Provide the (x, y) coordinate of the cell's center where the given text is located.  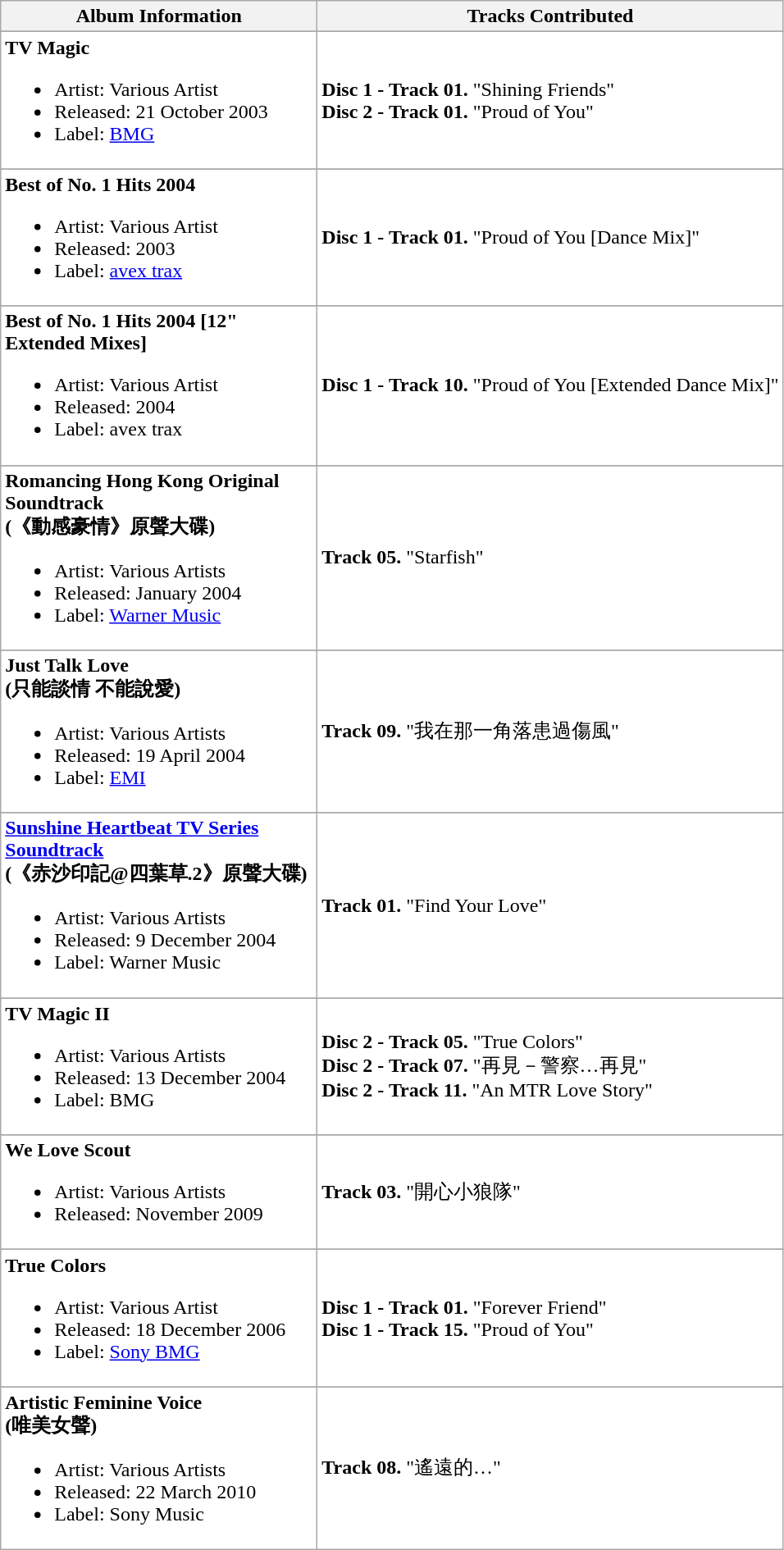
Sunshine Heartbeat TV Series Soundtrack(《赤沙印記@四葉草.2》原聲大碟)Artist: Various ArtistsReleased: 9 December 2004Label: Warner Music (159, 905)
Artistic Feminine Voice(唯美女聲)Artist: Various ArtistsReleased: 22 March 2010Label: Sony Music (159, 1468)
Disc 2 - Track 05. "True Colors"Disc 2 - Track 07. "再見－警察…再見"Disc 2 - Track 11. "An MTR Love Story" (550, 1066)
TV Magic IIArtist: Various ArtistsReleased: 13 December 2004Label: BMG (159, 1066)
Just Talk Love(只能談情 不能說愛)Artist: Various ArtistsReleased: 19 April 2004Label: EMI (159, 732)
Track 05. "Starfish" (550, 558)
Track 01. "Find Your Love" (550, 905)
Disc 1 - Track 01. "Forever Friend"Disc 1 - Track 15. "Proud of You" (550, 1319)
TV MagicArtist: Various ArtistReleased: 21 October 2003Label: BMG (159, 100)
Album Information (159, 16)
Disc 1 - Track 01. "Proud of You [Dance Mix]" (550, 238)
Best of No. 1 Hits 2004Artist: Various ArtistReleased: 2003Label: avex trax (159, 238)
Track 09. "我在那一角落患過傷風" (550, 732)
Tracks Contributed (550, 16)
Best of No. 1 Hits 2004 [12" Extended Mixes]Artist: Various ArtistReleased: 2004Label: avex trax (159, 385)
Disc 1 - Track 10. "Proud of You [Extended Dance Mix]" (550, 385)
True ColorsArtist: Various ArtistReleased: 18 December 2006Label: Sony BMG (159, 1319)
Disc 1 - Track 01. "Shining Friends"Disc 2 - Track 01. "Proud of You" (550, 100)
Track 08. "遙遠的…" (550, 1468)
Romancing Hong Kong Original Soundtrack(《動感豪情》原聲大碟)Artist: Various ArtistsReleased: January 2004Label: Warner Music (159, 558)
Track 03. "開心小狼隊" (550, 1192)
We Love ScoutArtist: Various ArtistsReleased: November 2009 (159, 1192)
